Return [X, Y] of the center of cell containing provided text 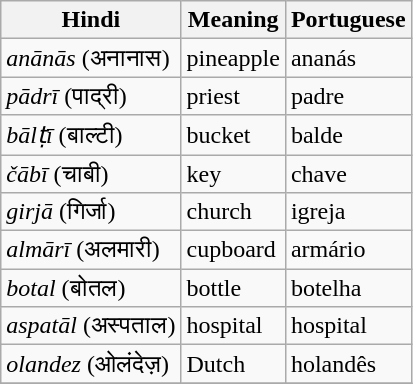
church [233, 212]
Hindi [91, 20]
armário [348, 250]
pineapple [233, 58]
igreja [348, 212]
Portuguese [348, 20]
čābī (चाबी) [91, 173]
ananás [348, 58]
pādrī (पाद्री) [91, 96]
bucket [233, 135]
padre [348, 96]
Meaning [233, 20]
chave [348, 173]
bottle [233, 288]
botal (बोतल) [91, 288]
cupboard [233, 250]
holandês [348, 364]
aspatāl (अस्पताल) [91, 326]
Dutch [233, 364]
almārī (अलमारी) [91, 250]
girjā (गिर्जा) [91, 212]
balde [348, 135]
anānās (अनानास) [91, 58]
olandez (ओलंदेज़) [91, 364]
bālṭī (बाल्टी) [91, 135]
botelha [348, 288]
priest [233, 96]
key [233, 173]
